Scan for the cell matching the given text and deliver its (X, Y) coordinate at center. 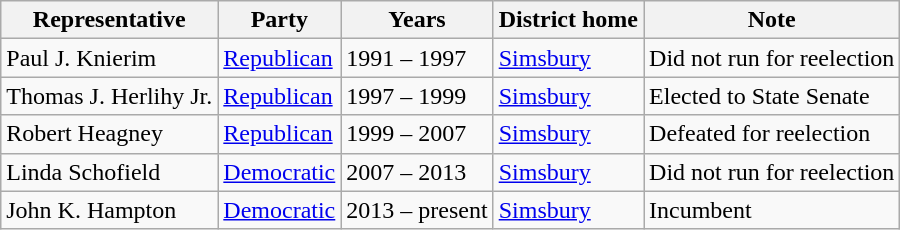
Incumbent (772, 210)
John K. Hampton (110, 210)
District home (568, 20)
1997 – 1999 (417, 96)
1991 – 1997 (417, 58)
Party (280, 20)
Note (772, 20)
1999 – 2007 (417, 134)
Years (417, 20)
2013 – present (417, 210)
Thomas J. Herlihy Jr. (110, 96)
Defeated for reelection (772, 134)
Elected to State Senate (772, 96)
Robert Heagney (110, 134)
Linda Schofield (110, 172)
Paul J. Knierim (110, 58)
Representative (110, 20)
2007 – 2013 (417, 172)
